Search for the cell housing the specified text and yield its [x, y] center coordinate. 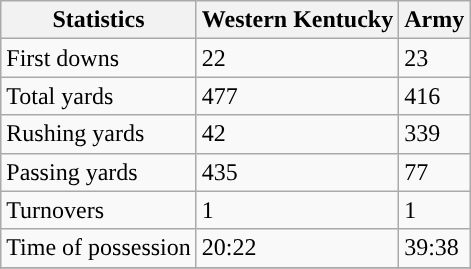
339 [434, 134]
Statistics [99, 20]
Rushing yards [99, 134]
42 [297, 134]
Passing yards [99, 172]
Army [434, 20]
Time of possession [99, 248]
Western Kentucky [297, 20]
39:38 [434, 248]
22 [297, 58]
435 [297, 172]
23 [434, 58]
Total yards [99, 96]
477 [297, 96]
First downs [99, 58]
Turnovers [99, 210]
416 [434, 96]
20:22 [297, 248]
77 [434, 172]
